Detect which cell encompasses the target text, then output its (x, y) center coordinate. 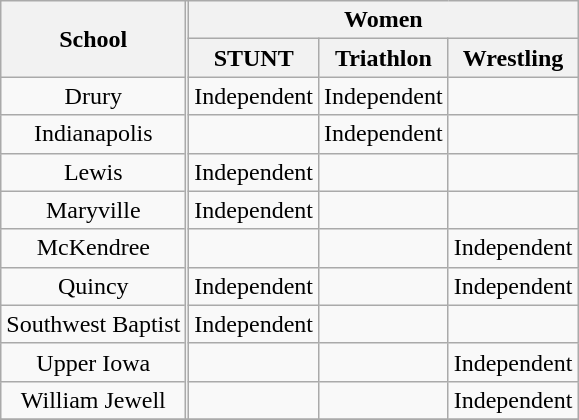
Southwest Baptist (94, 324)
Lewis (94, 172)
Drury (94, 96)
Indianapolis (94, 134)
Quincy (94, 286)
Triathlon (384, 58)
Wrestling (513, 58)
William Jewell (94, 400)
School (94, 39)
Maryville (94, 210)
McKendree (94, 248)
Upper Iowa (94, 362)
STUNT (254, 58)
Women (384, 20)
